Return the (X, Y) coordinate for the center point of the cell that contains the specified text.  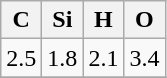
H (104, 20)
C (22, 20)
2.5 (22, 58)
3.4 (144, 58)
Si (62, 20)
O (144, 20)
2.1 (104, 58)
1.8 (62, 58)
